Pinpoint the cell where the given text exists, returning its (X, Y) midpoint coordinate. 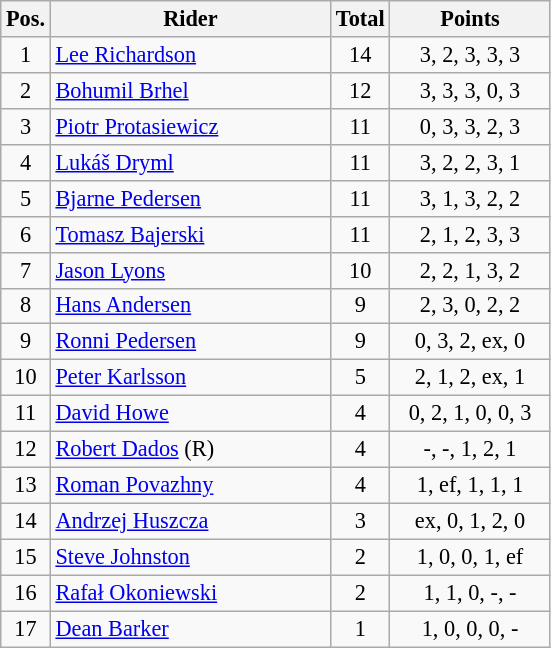
ex, 0, 1, 2, 0 (470, 521)
0, 2, 1, 0, 0, 3 (470, 414)
16 (26, 593)
2, 1, 2, ex, 1 (470, 378)
Lee Richardson (190, 55)
15 (26, 557)
David Howe (190, 414)
Jason Lyons (190, 270)
1, ef, 1, 1, 1 (470, 485)
Peter Karlsson (190, 378)
3, 2, 3, 3, 3 (470, 55)
3, 3, 3, 0, 3 (470, 90)
7 (26, 270)
Pos. (26, 19)
Tomasz Bajerski (190, 234)
2, 3, 0, 2, 2 (470, 306)
8 (26, 306)
Rafał Okoniewski (190, 593)
3, 1, 3, 2, 2 (470, 198)
0, 3, 3, 2, 3 (470, 126)
Steve Johnston (190, 557)
0, 3, 2, ex, 0 (470, 342)
Piotr Protasiewicz (190, 126)
Bohumil Brhel (190, 90)
17 (26, 629)
Ronni Pedersen (190, 342)
1, 1, 0, -, - (470, 593)
13 (26, 485)
Roman Povazhny (190, 485)
Lukáš Dryml (190, 162)
6 (26, 234)
Andrzej Huszcza (190, 521)
2, 1, 2, 3, 3 (470, 234)
1, 0, 0, 1, ef (470, 557)
Points (470, 19)
Rider (190, 19)
Hans Andersen (190, 306)
Robert Dados (R) (190, 450)
1, 0, 0, 0, - (470, 629)
Dean Barker (190, 629)
Total (360, 19)
-, -, 1, 2, 1 (470, 450)
3, 2, 2, 3, 1 (470, 162)
2, 2, 1, 3, 2 (470, 270)
Bjarne Pedersen (190, 198)
